Capture the cell that displays the provided text and extract its (x, y) central coordinate. 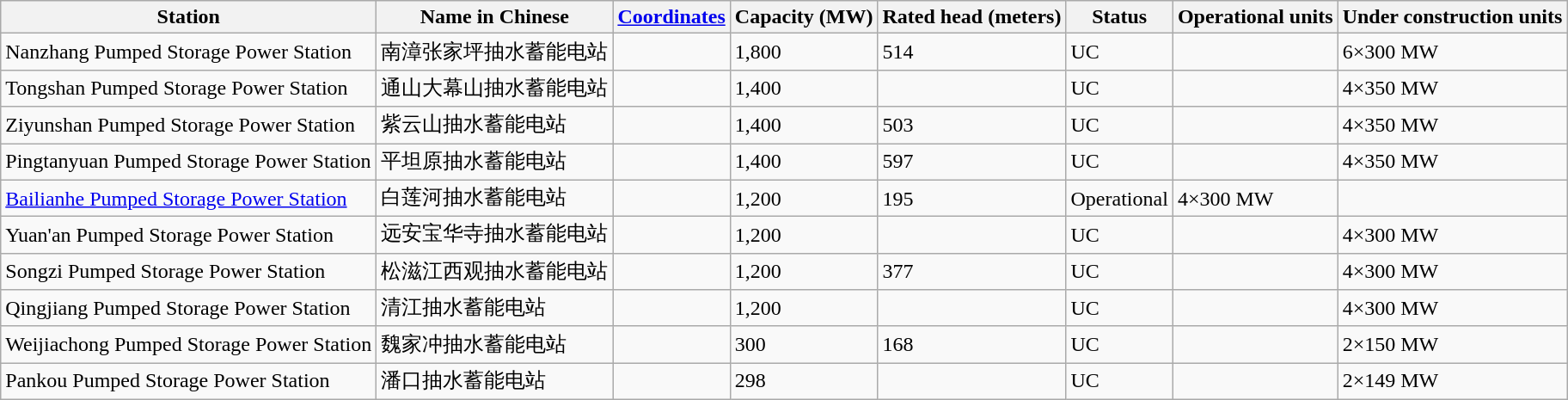
Coordinates (671, 17)
松滋江西观抽水蓄能电站 (495, 272)
通山大幕山抽水蓄能电站 (495, 88)
Station (189, 17)
2×150 MW (1453, 344)
Operational (1119, 198)
1,800 (804, 52)
Pankou Pumped Storage Power Station (189, 382)
紫云山抽水蓄能电站 (495, 126)
Name in Chinese (495, 17)
Pingtanyuan Pumped Storage Power Station (189, 162)
Qingjiang Pumped Storage Power Station (189, 308)
平坦原抽水蓄能电站 (495, 162)
Bailianhe Pumped Storage Power Station (189, 198)
Songzi Pumped Storage Power Station (189, 272)
魏家冲抽水蓄能电站 (495, 344)
6×300 MW (1453, 52)
298 (804, 382)
Under construction units (1453, 17)
597 (971, 162)
2×149 MW (1453, 382)
195 (971, 198)
Nanzhang Pumped Storage Power Station (189, 52)
Weijiachong Pumped Storage Power Station (189, 344)
514 (971, 52)
300 (804, 344)
清江抽水蓄能电站 (495, 308)
Status (1119, 17)
白莲河抽水蓄能电站 (495, 198)
潘口抽水蓄能电站 (495, 382)
377 (971, 272)
Tongshan Pumped Storage Power Station (189, 88)
Capacity (MW) (804, 17)
Operational units (1255, 17)
远安宝华寺抽水蓄能电站 (495, 236)
Rated head (meters) (971, 17)
Ziyunshan Pumped Storage Power Station (189, 126)
503 (971, 126)
南漳张家坪抽水蓄能电站 (495, 52)
168 (971, 344)
Yuan'an Pumped Storage Power Station (189, 236)
